From the cell containing the given text, extract its center point as [x, y] coordinate. 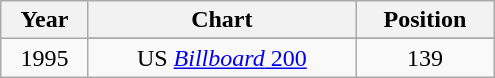
Chart [222, 20]
Position [426, 20]
1995 [44, 58]
Year [44, 20]
US Billboard 200 [222, 58]
139 [426, 58]
